Determine the [x, y] coordinate at the center of the cell enclosing the given text.  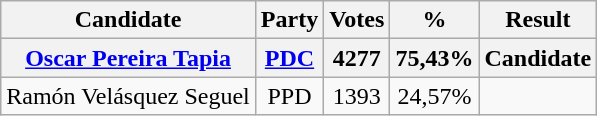
Result [538, 20]
Party [289, 20]
% [434, 20]
Oscar Pereira Tapia [128, 58]
Votes [357, 20]
24,57% [434, 96]
PDC [289, 58]
Ramón Velásquez Seguel [128, 96]
1393 [357, 96]
PPD [289, 96]
4277 [357, 58]
75,43% [434, 58]
